Find where the given text appears and provide that cell's center as (X, Y) coordinate. 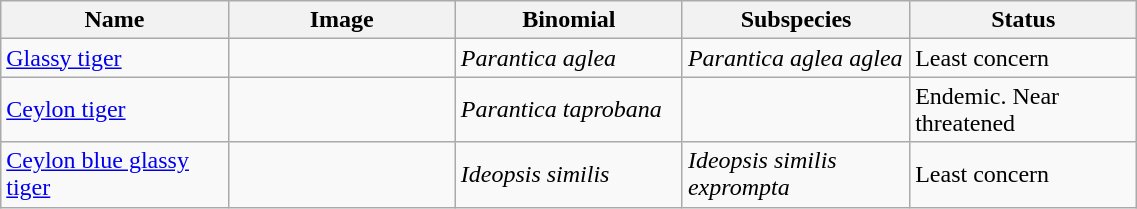
Ceylon tiger (114, 110)
Parantica aglea (568, 58)
Subspecies (796, 20)
Image (342, 20)
Parantica taprobana (568, 110)
Parantica aglea aglea (796, 58)
Ceylon blue glassy tiger (114, 174)
Endemic. Near threatened (1024, 110)
Status (1024, 20)
Ideopsis similis (568, 174)
Name (114, 20)
Binomial (568, 20)
Ideopsis similis exprompta (796, 174)
Glassy tiger (114, 58)
